Output the [x, y] coordinate of the center of the cell containing the given text.  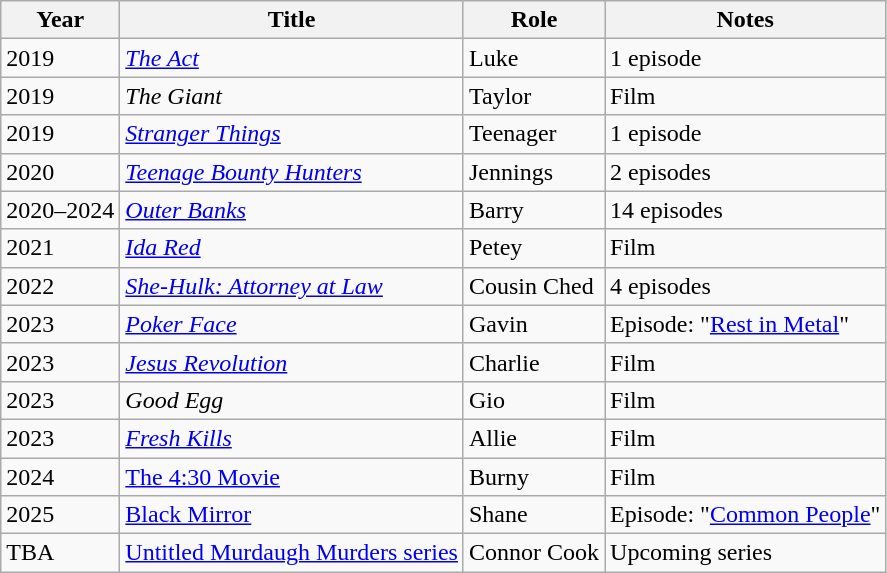
TBA [60, 553]
Black Mirror [292, 515]
Poker Face [292, 324]
Title [292, 20]
2020–2024 [60, 210]
2 episodes [746, 172]
She-Hulk: Attorney at Law [292, 286]
Barry [534, 210]
Luke [534, 58]
Jesus Revolution [292, 362]
Year [60, 20]
Gio [534, 400]
The 4:30 Movie [292, 477]
Outer Banks [292, 210]
Burny [534, 477]
Notes [746, 20]
Good Egg [292, 400]
Episode: "Common People" [746, 515]
Cousin Ched [534, 286]
The Act [292, 58]
Petey [534, 248]
14 episodes [746, 210]
Allie [534, 438]
Taylor [534, 96]
The Giant [292, 96]
Role [534, 20]
Teenage Bounty Hunters [292, 172]
4 episodes [746, 286]
2021 [60, 248]
Untitled Murdaugh Murders series [292, 553]
Jennings [534, 172]
Gavin [534, 324]
Shane [534, 515]
2024 [60, 477]
Teenager [534, 134]
Stranger Things [292, 134]
Episode: "Rest in Metal" [746, 324]
2025 [60, 515]
Upcoming series [746, 553]
2020 [60, 172]
Ida Red [292, 248]
Connor Cook [534, 553]
Charlie [534, 362]
2022 [60, 286]
Fresh Kills [292, 438]
